Extract the [X, Y] coordinate from the center of the cell holding the provided text.  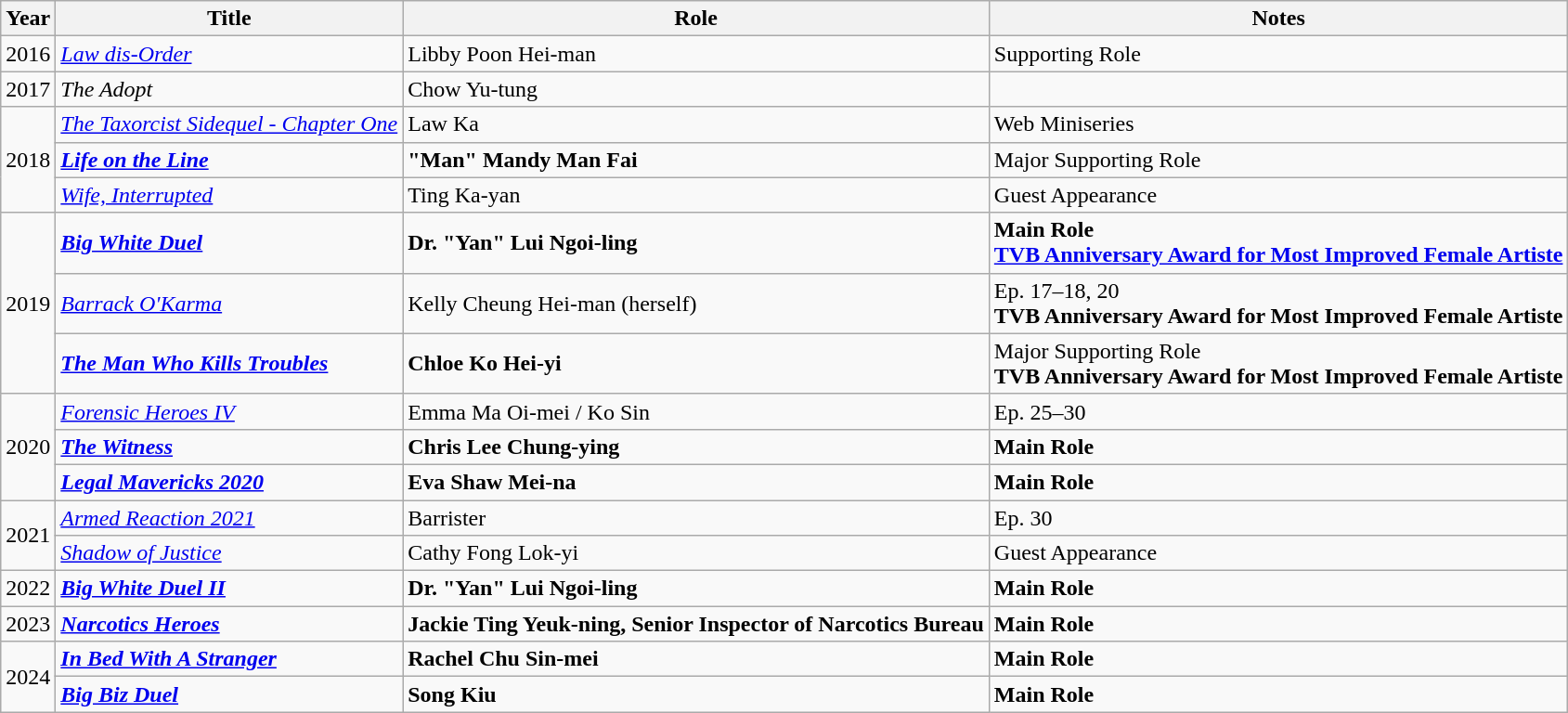
Law Ka [696, 124]
Barrister [696, 517]
2018 [28, 160]
Legal Mavericks 2020 [229, 482]
Major Supporting RoleTVB Anniversary Award for Most Improved Female Artiste [1278, 364]
Emma Ma Oi-mei / Ko Sin [696, 411]
2019 [28, 303]
2020 [28, 447]
Libby Poon Hei-man [696, 54]
Supporting Role [1278, 54]
2016 [28, 54]
Jackie Ting Yeuk-ning, Senior Inspector of Narcotics Bureau [696, 624]
Chris Lee Chung-ying [696, 447]
Rachel Chu Sin-mei [696, 659]
Life on the Line [229, 160]
Eva Shaw Mei-na [696, 482]
Wife, Interrupted [229, 195]
Title [229, 19]
Chow Yu-tung [696, 89]
2021 [28, 535]
The Taxorcist Sidequel - Chapter One [229, 124]
Shadow of Justice [229, 553]
Year [28, 19]
In Bed With A Stranger [229, 659]
Chloe Ko Hei-yi [696, 364]
Law dis-Order [229, 54]
Major Supporting Role [1278, 160]
Armed Reaction 2021 [229, 517]
Big White Duel [229, 243]
The Witness [229, 447]
Barrack O'Karma [229, 303]
2023 [28, 624]
Ep. 25–30 [1278, 411]
Web Miniseries [1278, 124]
2017 [28, 89]
Song Kiu [696, 694]
"Man" Mandy Man Fai [696, 160]
Role [696, 19]
Ting Ka-yan [696, 195]
Main Role TVB Anniversary Award for Most Improved Female Artiste [1278, 243]
Narcotics Heroes [229, 624]
Big White Duel II [229, 589]
2022 [28, 589]
Kelly Cheung Hei-man (herself) [696, 303]
Big Biz Duel [229, 694]
Forensic Heroes IV [229, 411]
Ep. 17–18, 20TVB Anniversary Award for Most Improved Female Artiste [1278, 303]
The Adopt [229, 89]
The Man Who Kills Troubles [229, 364]
Notes [1278, 19]
2024 [28, 677]
Ep. 30 [1278, 517]
Cathy Fong Lok-yi [696, 553]
